Return [X, Y] of the center of cell containing provided text 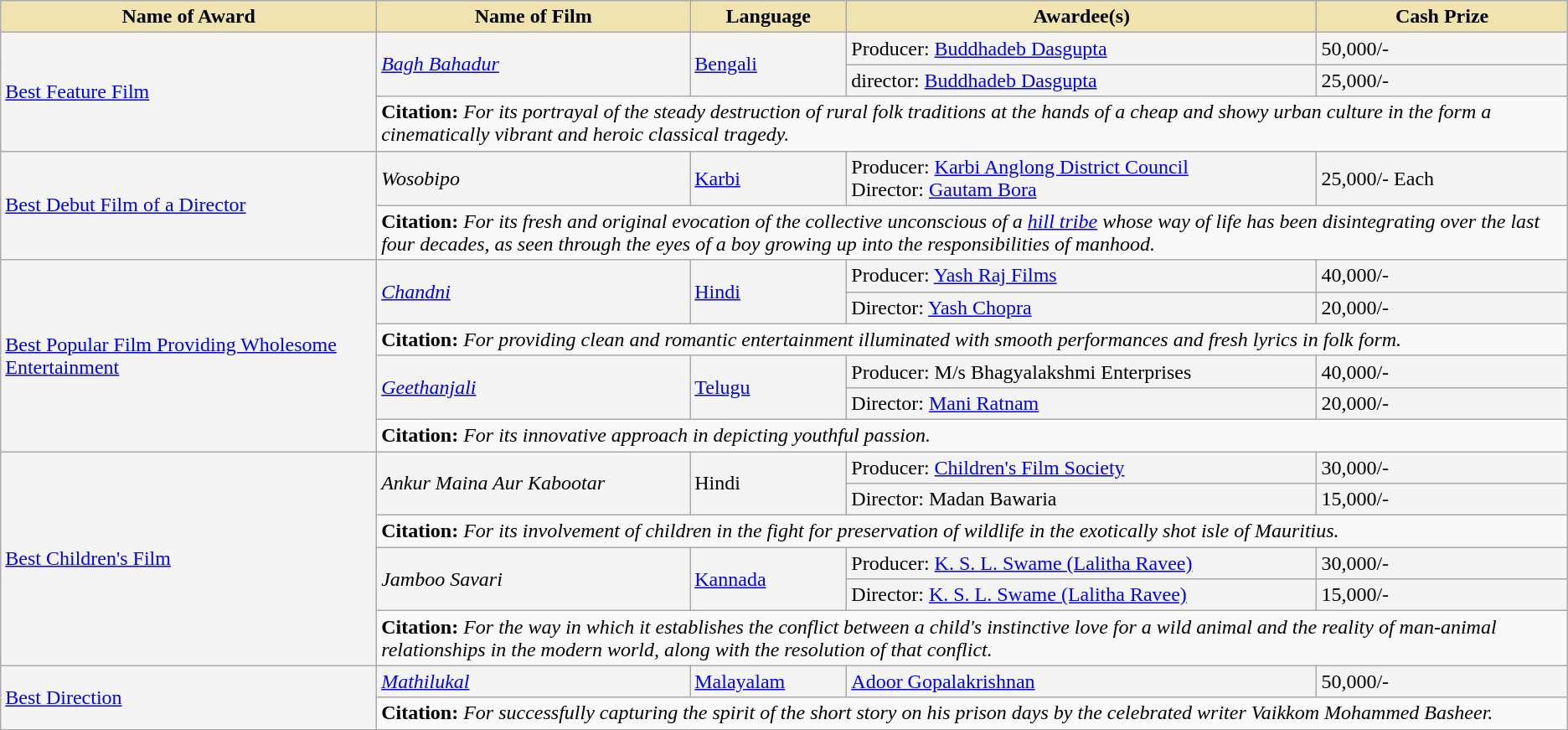
director: Buddhadeb Dasgupta [1082, 80]
Adoor Gopalakrishnan [1082, 681]
Best Direction [189, 697]
Mathilukal [534, 681]
Bengali [769, 65]
Chandni [534, 292]
Best Feature Film [189, 92]
25,000/- [1442, 80]
Producer: M/s Bhagyalakshmi Enterprises [1082, 371]
25,000/- Each [1442, 178]
Name of Award [189, 17]
Producer: Yash Raj Films [1082, 276]
Wosobipo [534, 178]
Producer: K. S. L. Swame (Lalitha Ravee) [1082, 563]
Director: Yash Chopra [1082, 308]
Telugu [769, 387]
Language [769, 17]
Geethanjali [534, 387]
Citation: For providing clean and romantic entertainment illuminated with smooth performances and fresh lyrics in folk form. [972, 339]
Malayalam [769, 681]
Citation: For successfully capturing the spirit of the short story on his prison days by the celebrated writer Vaikkom Mohammed Basheer. [972, 713]
Producer: Karbi Anglong District CouncilDirector: Gautam Bora [1082, 178]
Cash Prize [1442, 17]
Karbi [769, 178]
Ankur Maina Aur Kabootar [534, 483]
Awardee(s) [1082, 17]
Citation: For its innovative approach in depicting youthful passion. [972, 435]
Producer: Buddhadeb Dasgupta [1082, 49]
Kannada [769, 579]
Name of Film [534, 17]
Director: Madan Bawaria [1082, 500]
Best Debut Film of a Director [189, 205]
Best Children's Film [189, 558]
Best Popular Film Providing Wholesome Entertainment [189, 355]
Bagh Bahadur [534, 65]
Producer: Children's Film Society [1082, 467]
Citation: For its involvement of children in the fight for preservation of wildlife in the exotically shot isle of Mauritius. [972, 531]
Jamboo Savari [534, 579]
Director: K. S. L. Swame (Lalitha Ravee) [1082, 595]
Director: Mani Ratnam [1082, 403]
